Extract the [x, y] coordinate from the center of the cell holding the provided text.  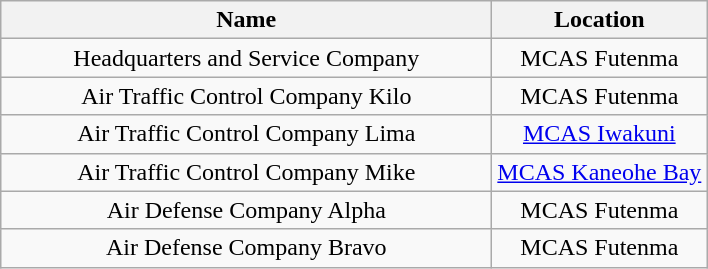
Name [246, 20]
MCAS Iwakuni [600, 134]
Air Traffic Control Company Kilo [246, 96]
Air Defense Company Alpha [246, 210]
Headquarters and Service Company [246, 58]
Air Defense Company Bravo [246, 248]
Air Traffic Control Company Mike [246, 172]
Location [600, 20]
MCAS Kaneohe Bay [600, 172]
Air Traffic Control Company Lima [246, 134]
